Capture the cell that displays the provided text and extract its [x, y] central coordinate. 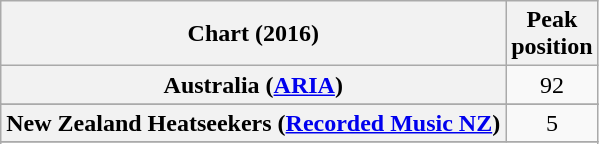
5 [552, 123]
Chart (2016) [254, 34]
New Zealand Heatseekers (Recorded Music NZ) [254, 123]
Peak position [552, 34]
92 [552, 85]
Australia (ARIA) [254, 85]
